Return (X, Y) of the center of cell containing provided text 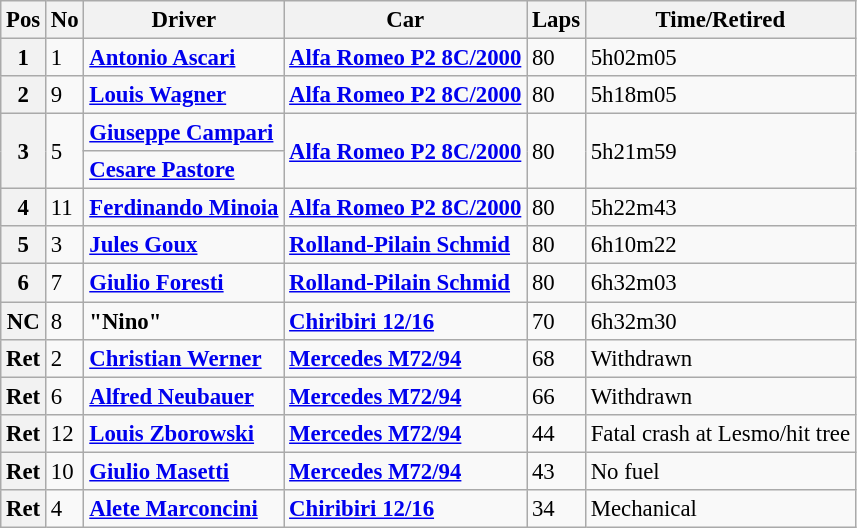
7 (65, 283)
5h21m59 (720, 152)
12 (65, 433)
44 (556, 433)
8 (65, 321)
Mechanical (720, 509)
5h18m05 (720, 95)
Ferdinando Minoia (184, 208)
Louis Wagner (184, 95)
Fatal crash at Lesmo/hit tree (720, 433)
Alfred Neubauer (184, 396)
Driver (184, 20)
"Nino" (184, 321)
6h10m22 (720, 245)
No fuel (720, 471)
9 (65, 95)
5h22m43 (720, 208)
66 (556, 396)
Laps (556, 20)
Louis Zborowski (184, 433)
68 (556, 358)
Giulio Foresti (184, 283)
10 (65, 471)
NC (24, 321)
70 (556, 321)
Antonio Ascari (184, 58)
Alete Marconcini (184, 509)
6h32m03 (720, 283)
No (65, 20)
Giulio Masetti (184, 471)
Cesare Pastore (184, 170)
Jules Goux (184, 245)
Pos (24, 20)
6h32m30 (720, 321)
43 (556, 471)
Giuseppe Campari (184, 133)
Car (406, 20)
Time/Retired (720, 20)
5h02m05 (720, 58)
Christian Werner (184, 358)
34 (556, 509)
11 (65, 208)
